Identify which cell holds the provided text, then report its (x, y) central coordinate. 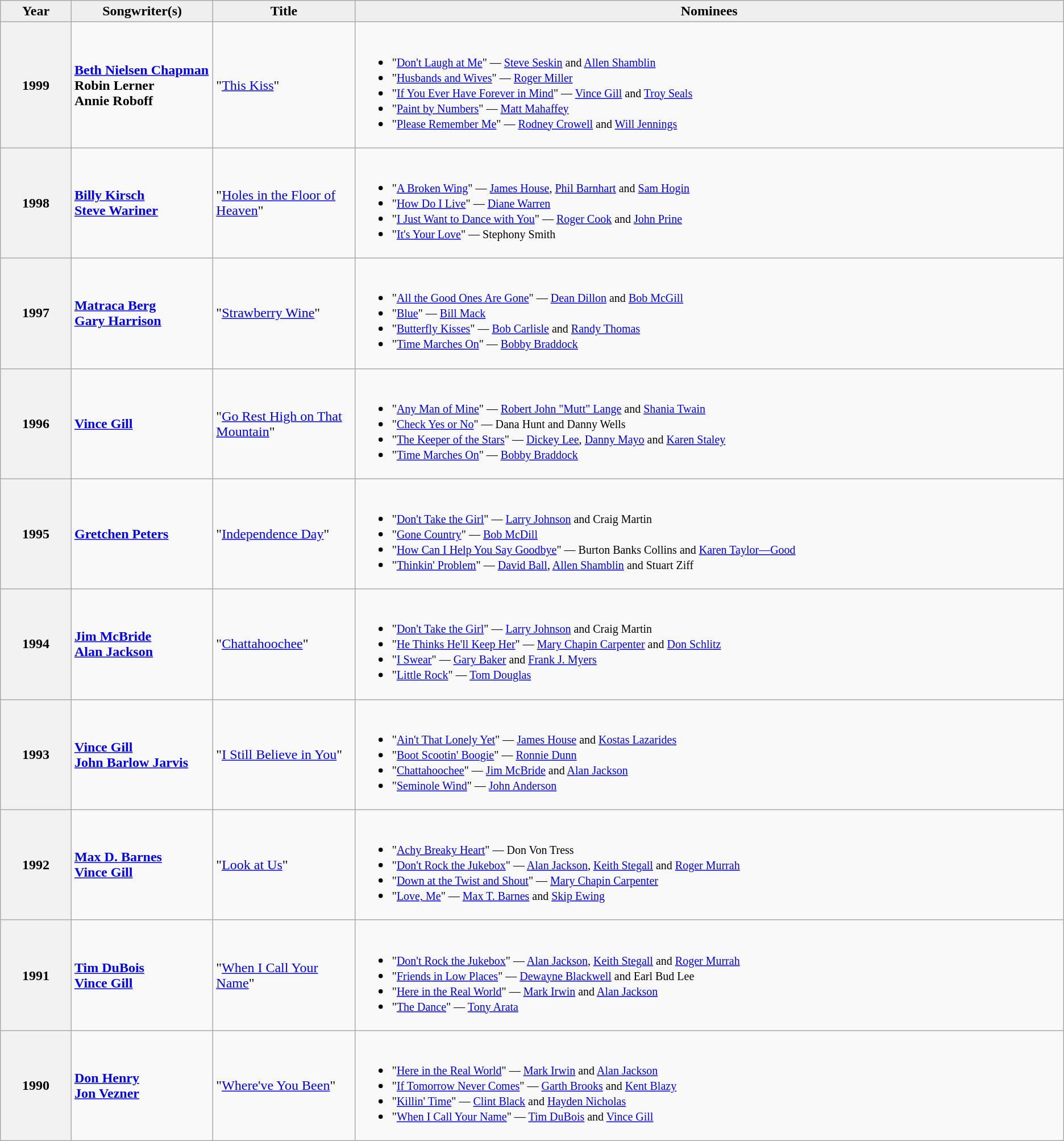
"Look at Us" (284, 865)
1996 (36, 424)
Year (36, 11)
1997 (36, 313)
1995 (36, 534)
1998 (36, 203)
Jim McBride Alan Jackson (142, 644)
"Go Rest High on That Mountain" (284, 424)
"When I Call Your Name" (284, 975)
Matraca Berg Gary Harrison (142, 313)
1990 (36, 1085)
"Strawberry Wine" (284, 313)
1992 (36, 865)
1999 (36, 85)
Songwriter(s) (142, 11)
"This Kiss" (284, 85)
"Where've You Been" (284, 1085)
Vince Gill John Barlow Jarvis (142, 754)
1994 (36, 644)
"Chattahoochee" (284, 644)
Title (284, 11)
Tim DuBois Vince Gill (142, 975)
Beth Nielsen Chapman Robin Lerner Annie Roboff (142, 85)
Max D. Barnes Vince Gill (142, 865)
1991 (36, 975)
"Holes in the Floor of Heaven" (284, 203)
1993 (36, 754)
"Independence Day" (284, 534)
"I Still Believe in You" (284, 754)
Gretchen Peters (142, 534)
Billy Kirsch Steve Wariner (142, 203)
Don Henry Jon Vezner (142, 1085)
Vince Gill (142, 424)
Nominees (709, 11)
